Detect which cell encompasses the target text, then output its [x, y] center coordinate. 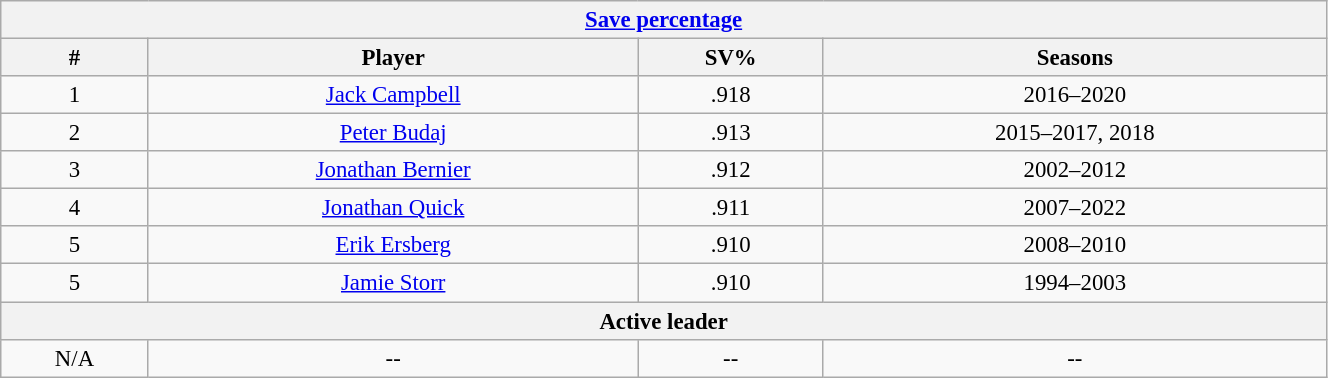
4 [74, 208]
2008–2010 [1074, 245]
SV% [730, 58]
1 [74, 95]
2016–2020 [1074, 95]
1994–2003 [1074, 283]
2002–2012 [1074, 170]
.911 [730, 208]
Seasons [1074, 58]
.913 [730, 133]
N/A [74, 358]
Active leader [664, 321]
Jonathan Bernier [393, 170]
Jonathan Quick [393, 208]
Jack Campbell [393, 95]
.912 [730, 170]
Jamie Storr [393, 283]
2015–2017, 2018 [1074, 133]
Peter Budaj [393, 133]
3 [74, 170]
.918 [730, 95]
Player [393, 58]
Erik Ersberg [393, 245]
# [74, 58]
2007–2022 [1074, 208]
2 [74, 133]
Save percentage [664, 20]
